Scan for the cell matching the given text and deliver its (x, y) coordinate at center. 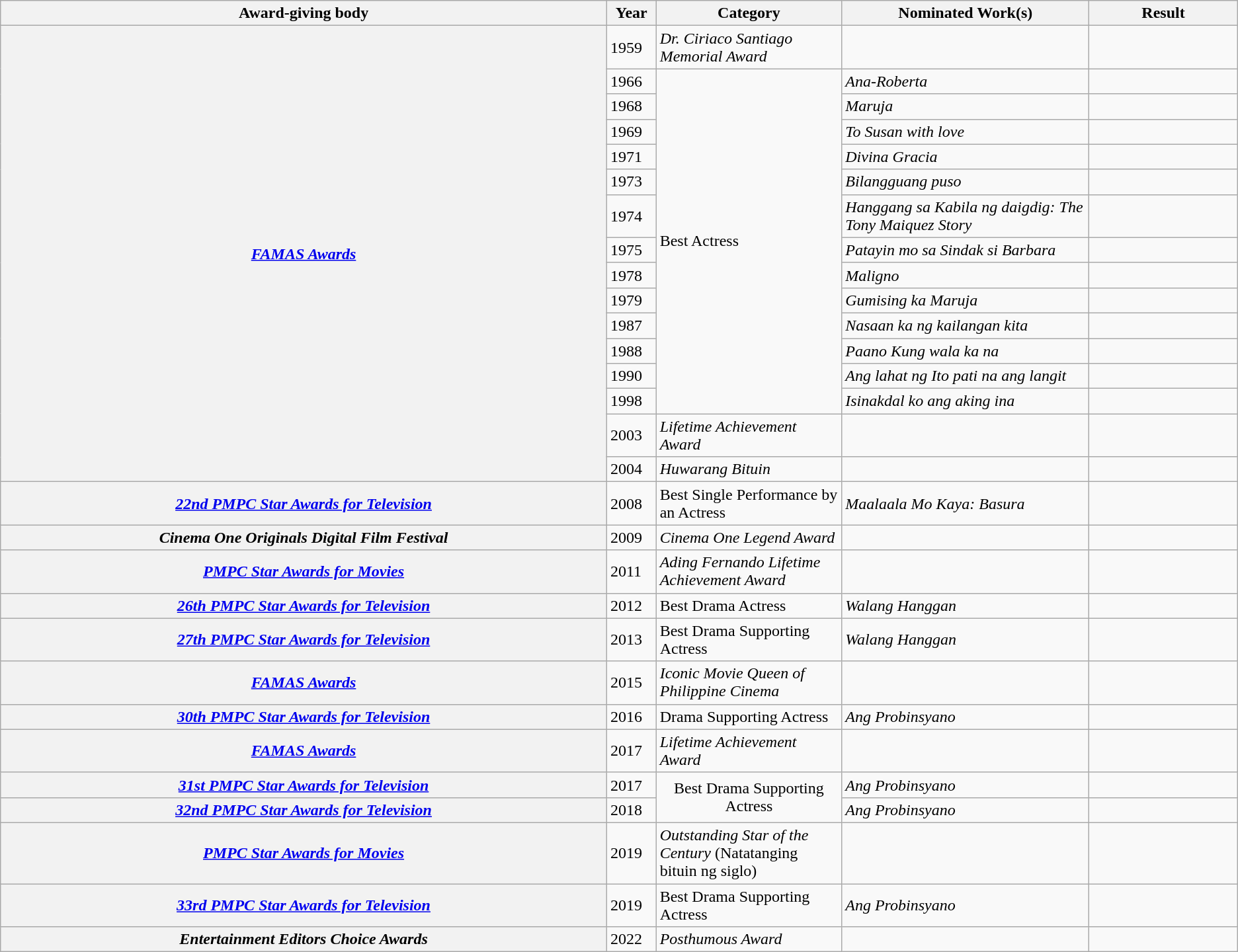
Iconic Movie Queen of Philippine Cinema (749, 682)
Posthumous Award (749, 939)
2022 (631, 939)
2009 (631, 537)
1968 (631, 106)
Nasaan ka ng kailangan kita (966, 325)
2004 (631, 469)
1979 (631, 300)
Outstanding Star of the Century (Natatanging bituin ng siglo) (749, 853)
Result (1163, 13)
Ana-Roberta (966, 81)
2011 (631, 571)
30th PMPC Star Awards for Television (304, 717)
Nominated Work(s) (966, 13)
1973 (631, 182)
Bilangguang puso (966, 182)
1998 (631, 401)
1975 (631, 250)
Year (631, 13)
1978 (631, 275)
2013 (631, 640)
1988 (631, 351)
Category (749, 13)
2003 (631, 435)
1971 (631, 157)
1966 (631, 81)
Ang lahat ng Ito pati na ang langit (966, 376)
Drama Supporting Actress (749, 717)
Paano Kung wala ka na (966, 351)
22nd PMPC Star Awards for Television (304, 504)
Divina Gracia (966, 157)
Hanggang sa Kabila ng daigdig: The Tony Maiquez Story (966, 216)
Maligno (966, 275)
Best Single Performance by an Actress (749, 504)
Maruja (966, 106)
27th PMPC Star Awards for Television (304, 640)
2012 (631, 606)
32nd PMPC Star Awards for Television (304, 810)
1969 (631, 132)
31st PMPC Star Awards for Television (304, 785)
2018 (631, 810)
33rd PMPC Star Awards for Television (304, 904)
Ading Fernando Lifetime Achievement Award (749, 571)
Isinakdal ko ang aking ina (966, 401)
Patayin mo sa Sindak si Barbara (966, 250)
1987 (631, 325)
2016 (631, 717)
Gumising ka Maruja (966, 300)
Maalaala Mo Kaya: Basura (966, 504)
Huwarang Bituin (749, 469)
Dr. Ciriaco Santiago Memorial Award (749, 48)
2008 (631, 504)
2015 (631, 682)
Best Actress (749, 241)
26th PMPC Star Awards for Television (304, 606)
Best Drama Actress (749, 606)
Cinema One Legend Award (749, 537)
1990 (631, 376)
1959 (631, 48)
To Susan with love (966, 132)
1974 (631, 216)
Cinema One Originals Digital Film Festival (304, 537)
Entertainment Editors Choice Awards (304, 939)
Award-giving body (304, 13)
